Search for the cell housing the specified text and yield its (x, y) center coordinate. 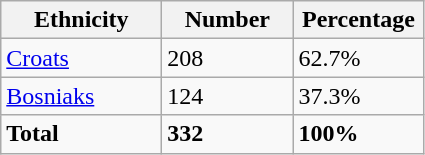
Total (82, 134)
Bosniaks (82, 96)
Ethnicity (82, 20)
37.3% (358, 96)
124 (228, 96)
100% (358, 134)
332 (228, 134)
62.7% (358, 58)
Croats (82, 58)
Number (228, 20)
208 (228, 58)
Percentage (358, 20)
